Detect which cell encompasses the target text, then output its (X, Y) center coordinate. 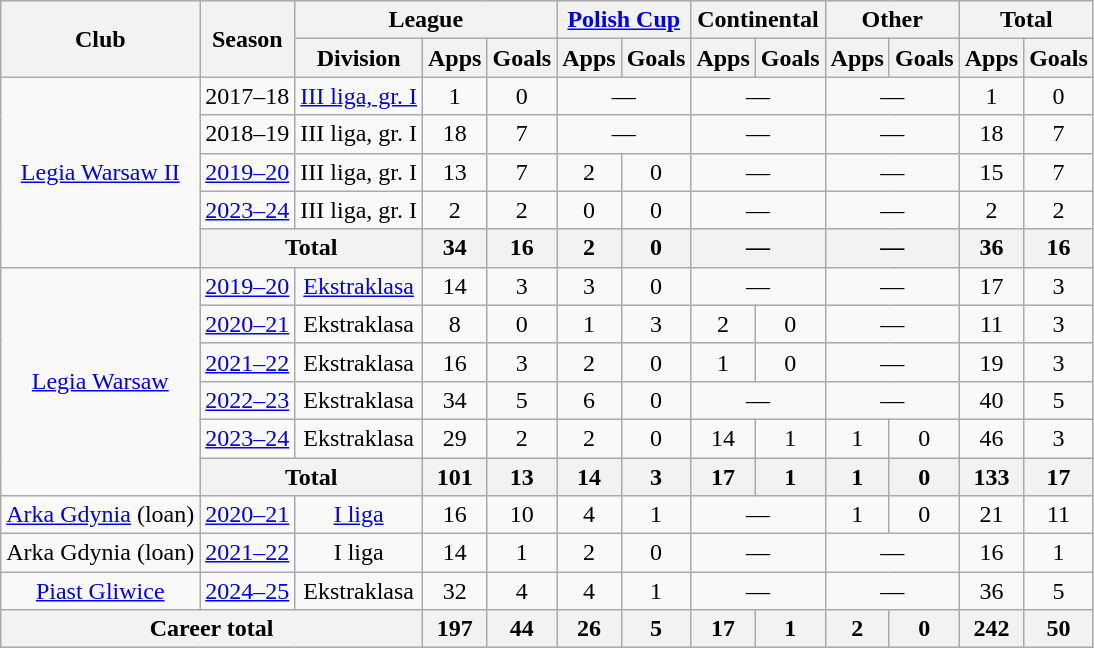
2017–18 (248, 96)
Piast Gliwice (100, 591)
6 (589, 400)
Season (248, 39)
46 (991, 438)
21 (991, 515)
Legia Warsaw II (100, 172)
19 (991, 362)
2022–23 (248, 400)
10 (522, 515)
133 (991, 477)
101 (455, 477)
15 (991, 172)
50 (1059, 629)
Continental (758, 20)
2024–25 (248, 591)
Polish Cup (624, 20)
44 (522, 629)
League (426, 20)
Legia Warsaw (100, 381)
40 (991, 400)
2018–19 (248, 134)
197 (455, 629)
Other (892, 20)
Career total (212, 629)
242 (991, 629)
32 (455, 591)
Club (100, 39)
26 (589, 629)
Division (359, 58)
8 (455, 324)
29 (455, 438)
